Detect which cell encompasses the target text, then output its (x, y) center coordinate. 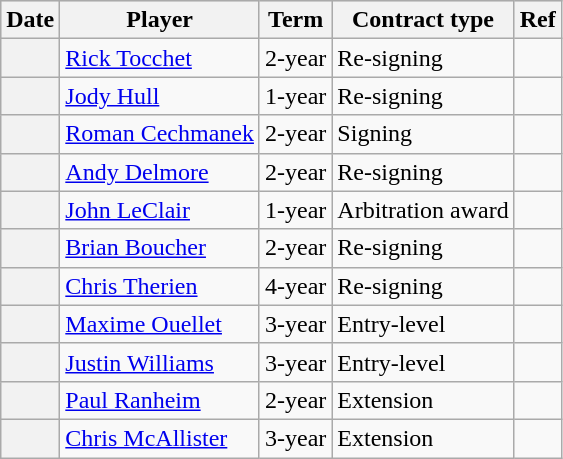
4-year (295, 286)
Maxime Ouellet (160, 324)
Arbitration award (423, 210)
Rick Tocchet (160, 58)
Brian Boucher (160, 248)
Signing (423, 134)
Player (160, 20)
Jody Hull (160, 96)
Term (295, 20)
Paul Ranheim (160, 400)
Andy Delmore (160, 172)
Roman Cechmanek (160, 134)
Date (30, 20)
Contract type (423, 20)
John LeClair (160, 210)
Justin Williams (160, 362)
Chris Therien (160, 286)
Chris McAllister (160, 438)
Ref (538, 20)
